Extract the (x, y) coordinate from the center of the cell holding the provided text.  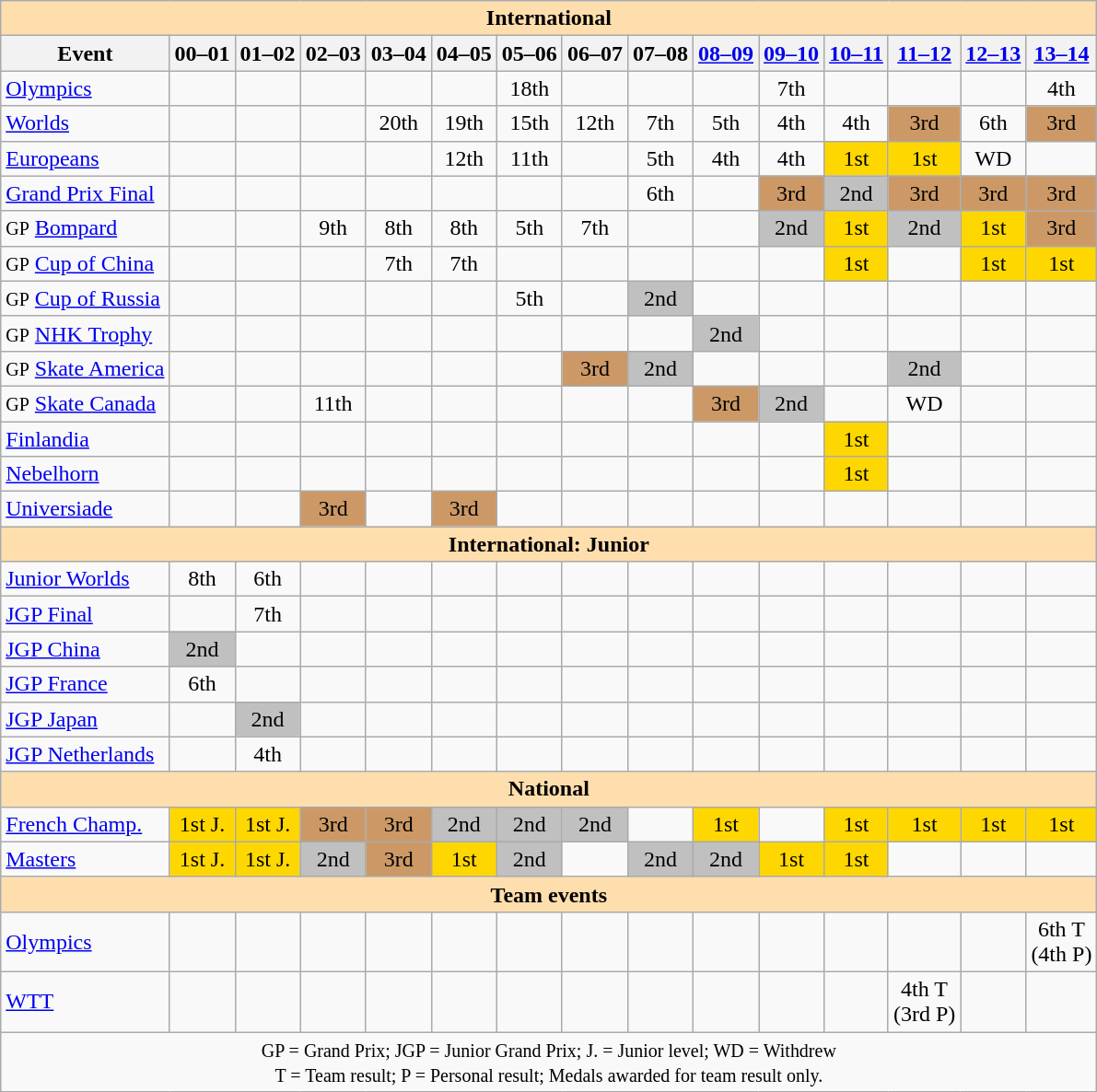
04–05 (464, 53)
French Champ. (85, 824)
07–08 (659, 53)
Nebelhorn (85, 474)
02–03 (333, 53)
GP Cup of Russia (85, 298)
Finlandia (85, 439)
International: Junior (549, 544)
WTT (85, 1002)
Grand Prix Final (85, 193)
Masters (85, 859)
Junior Worlds (85, 579)
GP Skate America (85, 368)
JGP Japan (85, 719)
4th T (3rd P) (924, 1002)
JGP China (85, 649)
National (549, 789)
Universiade (85, 509)
10–11 (857, 53)
11–12 (924, 53)
Event (85, 53)
JGP France (85, 684)
06–07 (595, 53)
12–13 (993, 53)
GP Cup of China (85, 263)
01–02 (267, 53)
Worlds (85, 123)
05–06 (529, 53)
13–14 (1061, 53)
GP Skate Canada (85, 403)
08–09 (726, 53)
GP Bompard (85, 228)
JGP Netherlands (85, 754)
GP NHK Trophy (85, 333)
9th (333, 228)
00–01 (203, 53)
20th (398, 123)
Europeans (85, 158)
International (549, 18)
15th (529, 123)
GP = Grand Prix; JGP = Junior Grand Prix; J. = Junior level; WD = Withdrew T = Team result; P = Personal result; Medals awarded for team result only. (549, 1061)
JGP Final (85, 614)
18th (529, 88)
19th (464, 123)
03–04 (398, 53)
6th T (4th P) (1061, 941)
Team events (549, 894)
09–10 (792, 53)
